Capture the cell that displays the provided text and extract its (x, y) central coordinate. 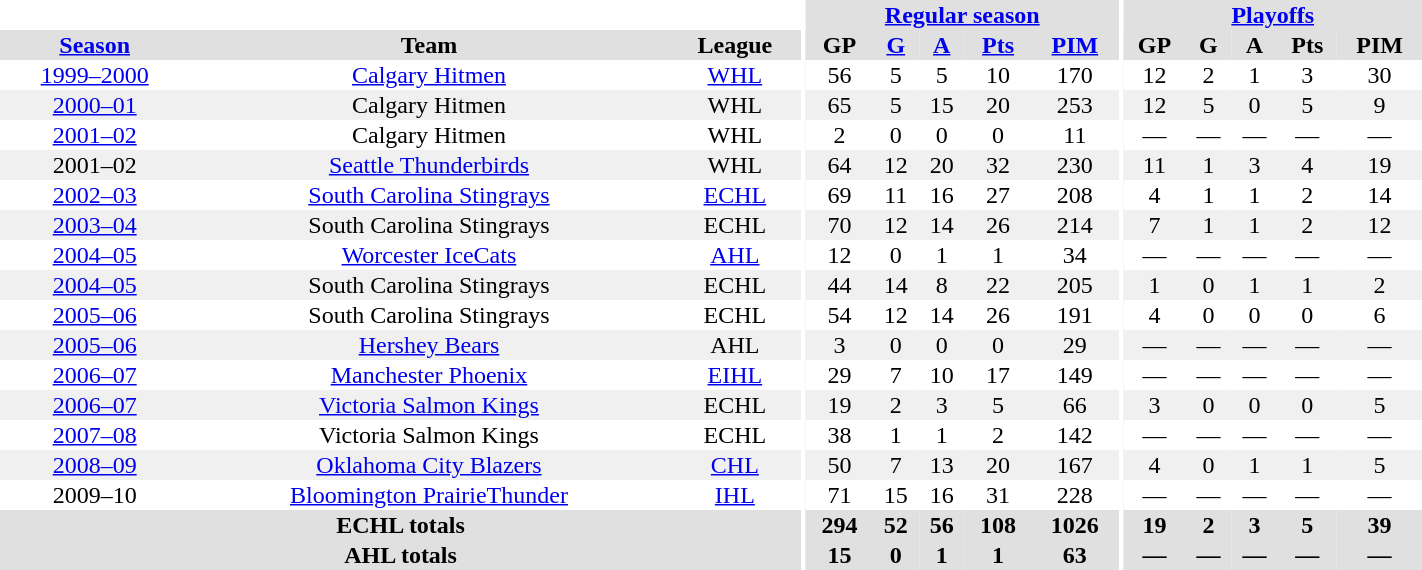
Season (94, 45)
253 (1074, 105)
64 (840, 165)
52 (896, 525)
Team (428, 45)
Hershey Bears (428, 345)
63 (1074, 555)
191 (1074, 315)
66 (1074, 405)
League (735, 45)
65 (840, 105)
27 (998, 195)
2000–01 (94, 105)
EIHL (735, 375)
1026 (1074, 525)
70 (840, 225)
Playoffs (1272, 15)
294 (840, 525)
ECHL totals (400, 525)
208 (1074, 195)
13 (942, 465)
17 (998, 375)
6 (1380, 315)
Bloomington PrairieThunder (428, 495)
2002–03 (94, 195)
2009–10 (94, 495)
44 (840, 285)
2008–09 (94, 465)
50 (840, 465)
CHL (735, 465)
30 (1380, 75)
Manchester Phoenix (428, 375)
31 (998, 495)
38 (840, 435)
142 (1074, 435)
167 (1074, 465)
108 (998, 525)
71 (840, 495)
Oklahoma City Blazers (428, 465)
34 (1074, 255)
230 (1074, 165)
8 (942, 285)
214 (1074, 225)
Worcester IceCats (428, 255)
170 (1074, 75)
69 (840, 195)
9 (1380, 105)
1999–2000 (94, 75)
228 (1074, 495)
22 (998, 285)
205 (1074, 285)
Regular season (962, 15)
IHL (735, 495)
54 (840, 315)
39 (1380, 525)
2007–08 (94, 435)
32 (998, 165)
Seattle Thunderbirds (428, 165)
149 (1074, 375)
AHL totals (400, 555)
2003–04 (94, 225)
